Detect which cell encompasses the target text, then output its (x, y) center coordinate. 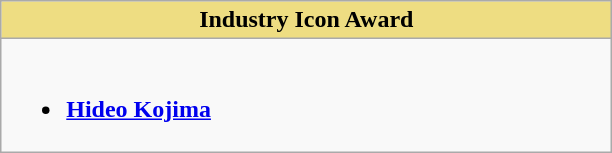
Industry Icon Award (306, 20)
Hideo Kojima (306, 96)
